From the cell containing the given text, extract its center point as (X, Y) coordinate. 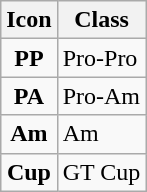
Class (102, 20)
Icon (29, 20)
PA (29, 96)
GT Cup (102, 172)
Pro-Am (102, 96)
Cup (29, 172)
Pro-Pro (102, 58)
PP (29, 58)
